For the text-containing cell, return its midpoint in (x, y) coordinate format. 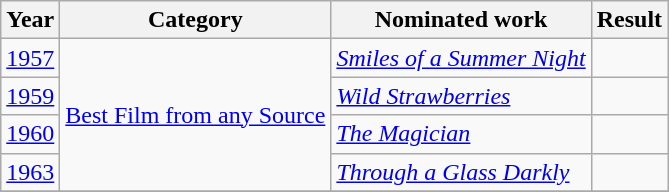
Year (30, 20)
Nominated work (461, 20)
Result (629, 20)
Smiles of a Summer Night (461, 58)
Category (196, 20)
Through a Glass Darkly (461, 172)
The Magician (461, 134)
Wild Strawberries (461, 96)
1963 (30, 172)
1957 (30, 58)
1959 (30, 96)
1960 (30, 134)
Best Film from any Source (196, 115)
